Pinpoint the cell where the given text exists, returning its [x, y] midpoint coordinate. 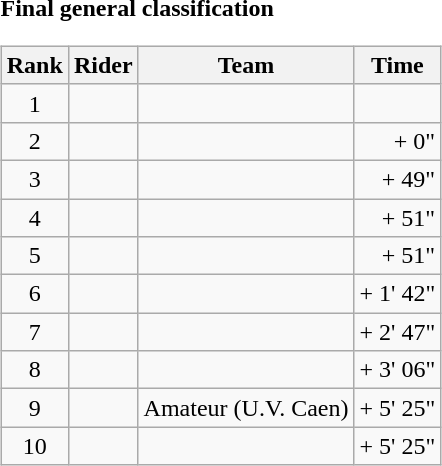
2 [34, 141]
4 [34, 217]
3 [34, 179]
Rank [34, 65]
Rider [103, 65]
+ 3' 06" [398, 370]
6 [34, 294]
Team [246, 65]
9 [34, 408]
10 [34, 446]
+ 2' 47" [398, 332]
8 [34, 370]
+ 0" [398, 141]
+ 1' 42" [398, 294]
5 [34, 256]
Time [398, 65]
7 [34, 332]
+ 49" [398, 179]
Amateur (U.V. Caen) [246, 408]
1 [34, 103]
